From the cell containing the given text, extract its center point as (X, Y) coordinate. 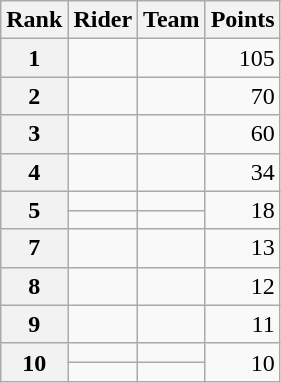
Rider (103, 20)
Team (172, 20)
4 (34, 172)
70 (242, 96)
11 (242, 324)
7 (34, 248)
60 (242, 134)
3 (34, 134)
2 (34, 96)
8 (34, 286)
105 (242, 58)
Points (242, 20)
9 (34, 324)
12 (242, 286)
1 (34, 58)
5 (34, 210)
Rank (34, 20)
13 (242, 248)
18 (242, 210)
34 (242, 172)
